Capture the cell that displays the provided text and extract its (X, Y) central coordinate. 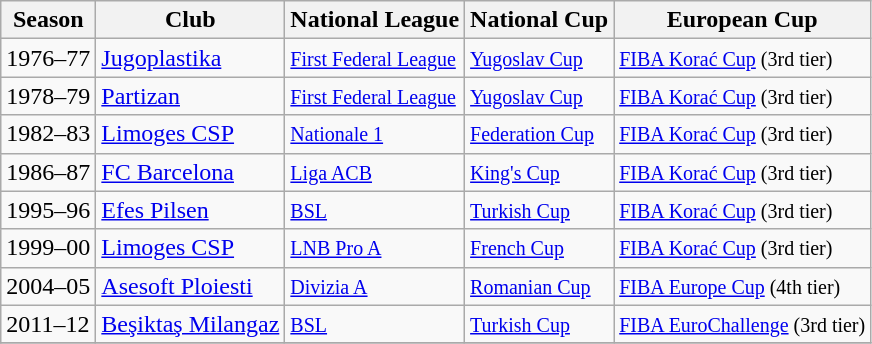
French Cup (540, 248)
1976–77 (48, 58)
Season (48, 20)
King's Cup (540, 172)
European Cup (742, 20)
Jugoplastika (190, 58)
2011–12 (48, 324)
Partizan (190, 96)
1995–96 (48, 210)
Beşiktaş Milangaz (190, 324)
1999–00 (48, 248)
Divizia A (375, 286)
Efes Pilsen (190, 210)
2004–05 (48, 286)
LNB Pro A (375, 248)
Romanian Cup (540, 286)
National League (375, 20)
1982–83 (48, 134)
Asesoft Ploiesti (190, 286)
Club (190, 20)
Nationale 1 (375, 134)
FC Barcelona (190, 172)
1986–87 (48, 172)
FIBA EuroChallenge (3rd tier) (742, 324)
FIBA Europe Cup (4th tier) (742, 286)
Liga ACB (375, 172)
National Cup (540, 20)
1978–79 (48, 96)
Federation Cup (540, 134)
